Identify which cell holds the provided text, then report its [X, Y] central coordinate. 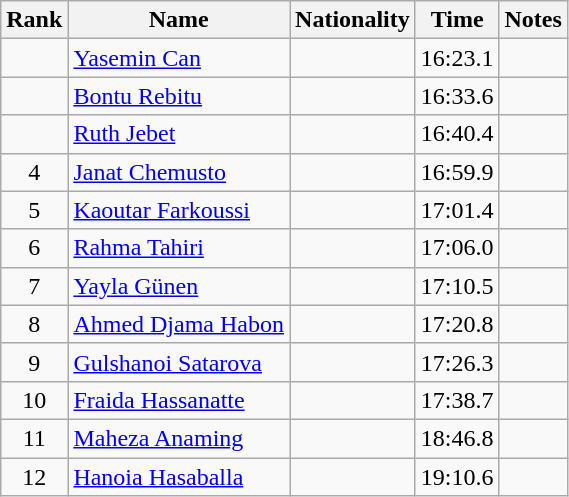
Rahma Tahiri [179, 248]
Hanoia Hasaballa [179, 477]
17:20.8 [457, 324]
11 [34, 438]
Ruth Jebet [179, 134]
Janat Chemusto [179, 172]
Time [457, 20]
Gulshanoi Satarova [179, 362]
17:26.3 [457, 362]
17:01.4 [457, 210]
Yayla Günen [179, 286]
Ahmed Djama Habon [179, 324]
19:10.6 [457, 477]
7 [34, 286]
16:40.4 [457, 134]
Maheza Anaming [179, 438]
4 [34, 172]
16:59.9 [457, 172]
8 [34, 324]
17:10.5 [457, 286]
17:06.0 [457, 248]
6 [34, 248]
5 [34, 210]
9 [34, 362]
18:46.8 [457, 438]
Notes [533, 20]
16:33.6 [457, 96]
Rank [34, 20]
Fraida Hassanatte [179, 400]
16:23.1 [457, 58]
Yasemin Can [179, 58]
Nationality [353, 20]
Kaoutar Farkoussi [179, 210]
10 [34, 400]
17:38.7 [457, 400]
Bontu Rebitu [179, 96]
12 [34, 477]
Name [179, 20]
